Return [X, Y] of the center of cell containing provided text 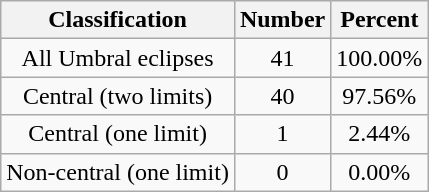
1 [282, 134]
All Umbral eclipses [118, 58]
Non-central (one limit) [118, 172]
2.44% [380, 134]
97.56% [380, 96]
41 [282, 58]
0 [282, 172]
100.00% [380, 58]
Number [282, 20]
Central (two limits) [118, 96]
40 [282, 96]
Percent [380, 20]
Classification [118, 20]
Central (one limit) [118, 134]
0.00% [380, 172]
